From the cell containing the given text, extract its center point as [X, Y] coordinate. 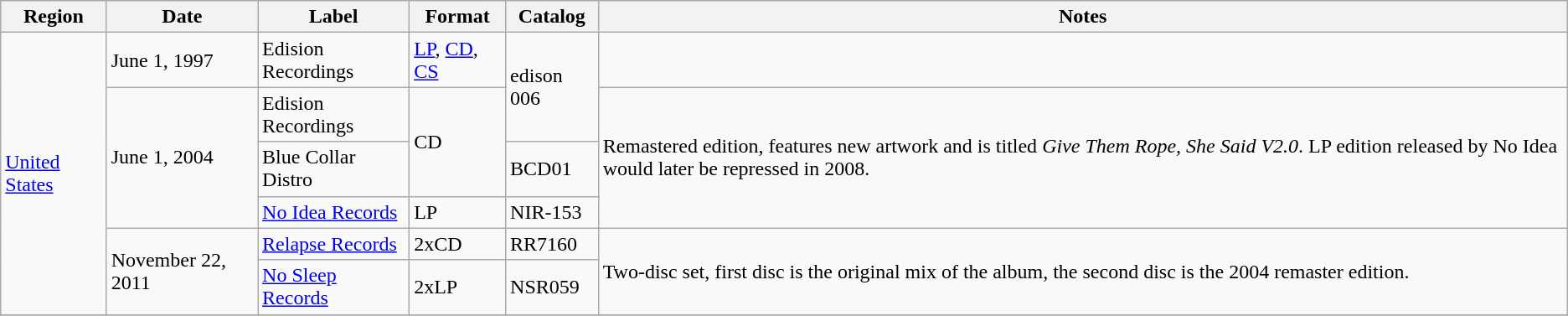
NIR-153 [553, 212]
June 1, 1997 [182, 60]
Blue Collar Distro [333, 169]
LP [457, 212]
Format [457, 17]
No Idea Records [333, 212]
June 1, 2004 [182, 158]
Date [182, 17]
November 22, 2011 [182, 272]
RR7160 [553, 244]
CD [457, 142]
edison 006 [553, 87]
2xCD [457, 244]
Notes [1082, 17]
BCD01 [553, 169]
LP, CD, CS [457, 60]
NSR059 [553, 287]
United States [54, 174]
2xLP [457, 287]
Region [54, 17]
Catalog [553, 17]
Label [333, 17]
No Sleep Records [333, 287]
Relapse Records [333, 244]
Two-disc set, first disc is the original mix of the album, the second disc is the 2004 remaster edition. [1082, 272]
